Capture the cell that displays the provided text and extract its [x, y] central coordinate. 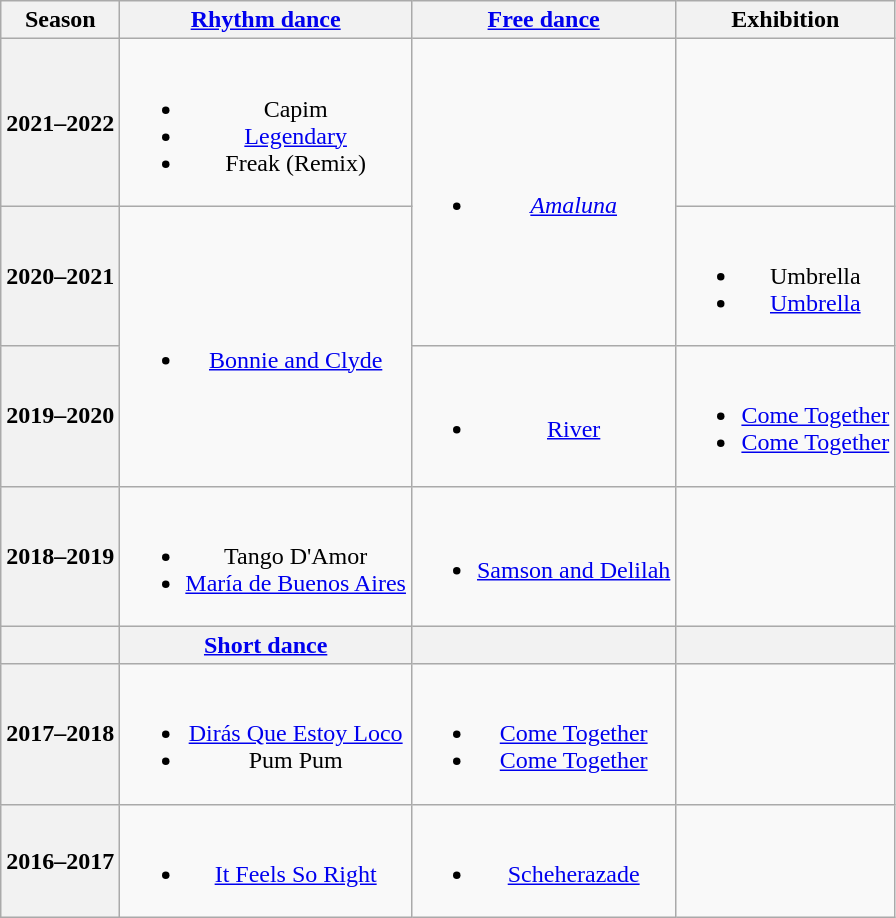
Umbrella Umbrella [786, 276]
It Feels So Right [266, 860]
Samson and Delilah [543, 556]
River [543, 416]
2016–2017 [60, 860]
2021–2022 [60, 122]
Short dance [266, 645]
Capim Legendary Freak (Remix) [266, 122]
Bonnie and Clyde [266, 346]
Tango D'Amor María de Buenos Aires [266, 556]
2019–2020 [60, 416]
Dirás Que Estoy LocoPum Pum [266, 734]
2017–2018 [60, 734]
Rhythm dance [266, 20]
Scheherazade [543, 860]
2020–2021 [60, 276]
Season [60, 20]
Amaluna [543, 192]
2018–2019 [60, 556]
Exhibition [786, 20]
Free dance [543, 20]
